Return the (x, y) coordinate for the center point of the cell that contains the specified text.  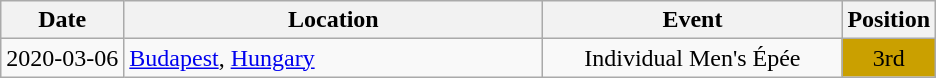
Position (889, 20)
Individual Men's Épée (692, 58)
Location (334, 20)
Event (692, 20)
3rd (889, 58)
Date (62, 20)
Budapest, Hungary (334, 58)
2020-03-06 (62, 58)
